Return (x, y) of the center of cell containing provided text 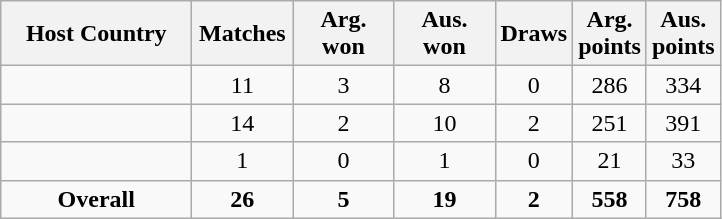
21 (610, 161)
5 (344, 199)
Arg. won (344, 34)
391 (683, 123)
19 (444, 199)
10 (444, 123)
Host Country (96, 34)
Aus. points (683, 34)
334 (683, 85)
251 (610, 123)
11 (242, 85)
Aus. won (444, 34)
Overall (96, 199)
26 (242, 199)
558 (610, 199)
758 (683, 199)
3 (344, 85)
14 (242, 123)
8 (444, 85)
33 (683, 161)
286 (610, 85)
Matches (242, 34)
Draws (534, 34)
Arg. points (610, 34)
